Return (X, Y) of the center of cell containing provided text 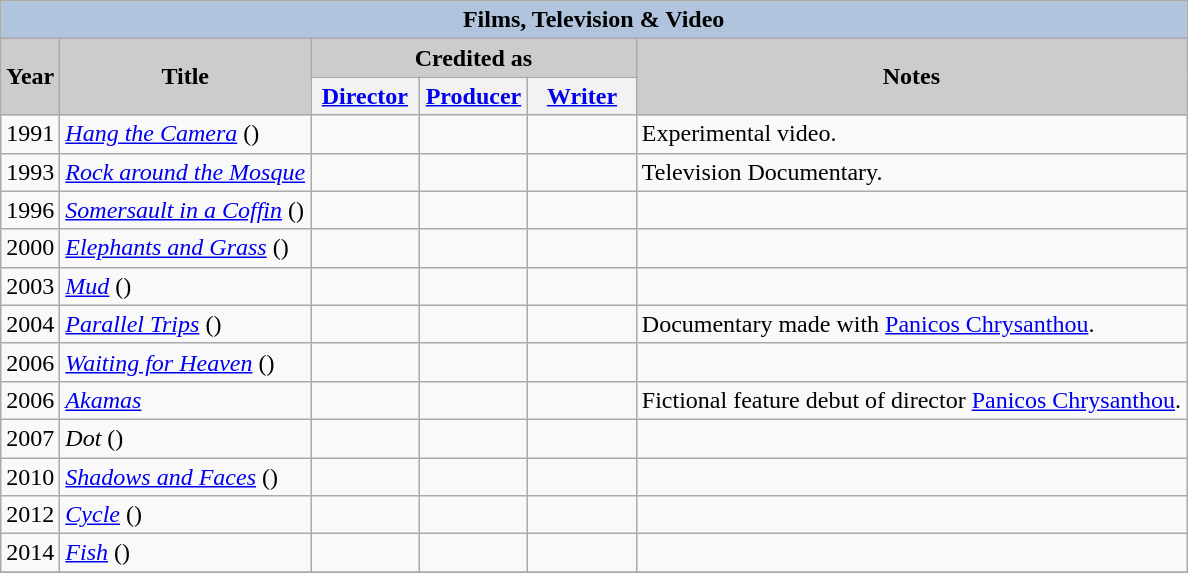
Films, Television & Video (594, 20)
Documentary made with Panicos Chrysanthou. (911, 324)
Cycle () (186, 515)
1996 (30, 210)
2012 (30, 515)
2007 (30, 438)
2014 (30, 553)
Experimental video. (911, 134)
2004 (30, 324)
Dot () (186, 438)
1991 (30, 134)
Fictional feature debut of director Panicos Chrysanthou. (911, 400)
Mud () (186, 286)
Year (30, 77)
Credited as (474, 58)
Hang the Camera () (186, 134)
Writer (582, 96)
Akamas (186, 400)
Producer (474, 96)
Shadows and Faces () (186, 477)
Notes (911, 77)
Fish () (186, 553)
Television Documentary. (911, 172)
Somersault in a Coffin () (186, 210)
Waiting for Heaven () (186, 362)
Elephants and Grass () (186, 248)
Title (186, 77)
1993 (30, 172)
2010 (30, 477)
Rock around the Mosque (186, 172)
Director (366, 96)
2003 (30, 286)
2000 (30, 248)
Parallel Trips () (186, 324)
